Provide the (x, y) coordinate of the cell's center where the given text is located.  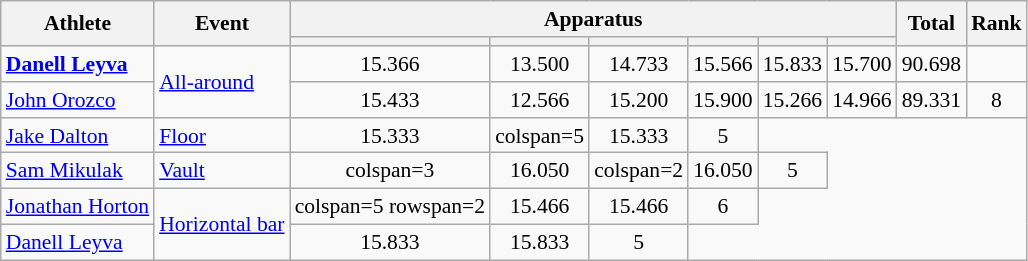
14.966 (862, 100)
colspan=3 (390, 171)
Jonathan Horton (78, 207)
15.433 (390, 100)
6 (722, 207)
Horizontal bar (222, 224)
colspan=5 (540, 136)
John Orozco (78, 100)
Jake Dalton (78, 136)
15.200 (638, 100)
Floor (222, 136)
8 (996, 100)
colspan=2 (638, 171)
Apparatus (594, 19)
Total (932, 24)
90.698 (932, 64)
15.266 (792, 100)
15.366 (390, 64)
Vault (222, 171)
15.566 (722, 64)
12.566 (540, 100)
15.900 (722, 100)
Athlete (78, 24)
89.331 (932, 100)
14.733 (638, 64)
All-around (222, 82)
Rank (996, 24)
15.700 (862, 64)
13.500 (540, 64)
colspan=5 rowspan=2 (390, 207)
Event (222, 24)
Sam Mikulak (78, 171)
